Provide the (x, y) coordinate of the cell's center where the given text is located.  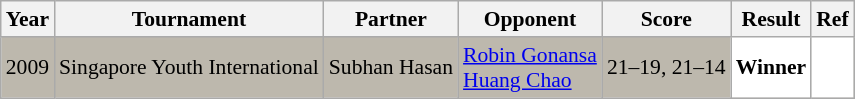
Winner (772, 68)
Robin Gonansa Huang Chao (530, 68)
Score (666, 19)
Partner (391, 19)
Opponent (530, 19)
Singapore Youth International (189, 68)
Tournament (189, 19)
Result (772, 19)
21–19, 21–14 (666, 68)
Subhan Hasan (391, 68)
Year (28, 19)
2009 (28, 68)
Ref (832, 19)
